Search for the cell housing the specified text and yield its [X, Y] center coordinate. 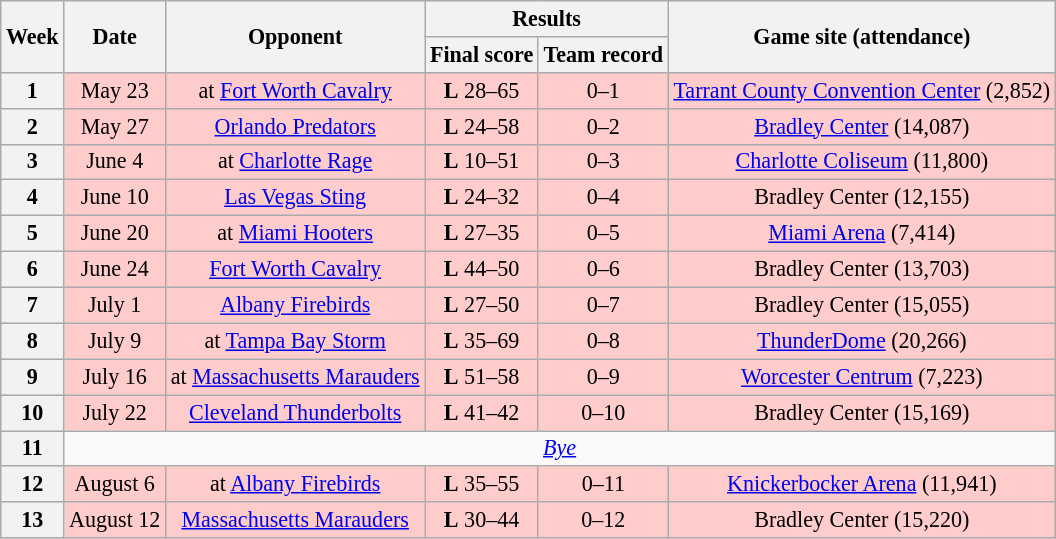
L 10–51 [482, 162]
0–6 [603, 269]
7 [32, 305]
8 [32, 341]
June 20 [115, 233]
June 10 [115, 198]
August 12 [115, 520]
at Massachusetts Marauders [296, 377]
Bradley Center (12,155) [862, 198]
10 [32, 412]
at Albany Firebirds [296, 484]
L 24–32 [482, 198]
at Miami Hooters [296, 233]
July 16 [115, 377]
Tarrant County Convention Center (2,852) [862, 90]
L 28–65 [482, 90]
Cleveland Thunderbolts [296, 412]
Final score [482, 54]
0–7 [603, 305]
0–3 [603, 162]
0–2 [603, 126]
1 [32, 90]
Las Vegas Sting [296, 198]
0–12 [603, 520]
L 51–58 [482, 377]
at Fort Worth Cavalry [296, 90]
June 24 [115, 269]
L 35–55 [482, 484]
5 [32, 233]
Bye [560, 448]
13 [32, 520]
Date [115, 36]
L 35–69 [482, 341]
May 27 [115, 126]
Worcester Centrum (7,223) [862, 377]
L 41–42 [482, 412]
Massachusetts Marauders [296, 520]
4 [32, 198]
Miami Arena (7,414) [862, 233]
Bradley Center (15,220) [862, 520]
L 27–50 [482, 305]
May 23 [115, 90]
Opponent [296, 36]
L 27–35 [482, 233]
Charlotte Coliseum (11,800) [862, 162]
L 30–44 [482, 520]
L 24–58 [482, 126]
at Charlotte Rage [296, 162]
July 9 [115, 341]
Albany Firebirds [296, 305]
Bradley Center (14,087) [862, 126]
Bradley Center (13,703) [862, 269]
August 6 [115, 484]
0–11 [603, 484]
Week [32, 36]
11 [32, 448]
Team record [603, 54]
L 44–50 [482, 269]
July 1 [115, 305]
Orlando Predators [296, 126]
July 22 [115, 412]
0–4 [603, 198]
0–9 [603, 377]
Fort Worth Cavalry [296, 269]
Knickerbocker Arena (11,941) [862, 484]
ThunderDome (20,266) [862, 341]
at Tampa Bay Storm [296, 341]
Bradley Center (15,055) [862, 305]
Bradley Center (15,169) [862, 412]
Game site (attendance) [862, 36]
6 [32, 269]
Results [546, 18]
3 [32, 162]
0–10 [603, 412]
2 [32, 126]
0–5 [603, 233]
June 4 [115, 162]
12 [32, 484]
0–1 [603, 90]
9 [32, 377]
0–8 [603, 341]
